Extract the (x, y) coordinate from the center of the cell holding the provided text.  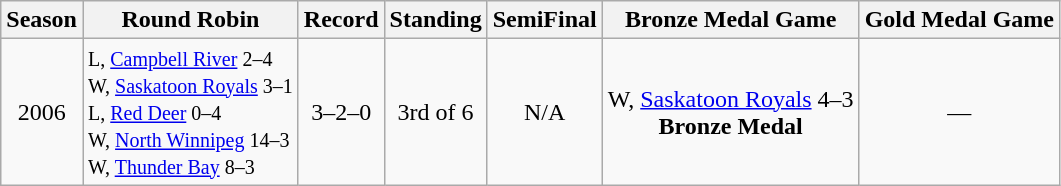
SemiFinal (544, 20)
Record (341, 20)
N/A (544, 112)
Standing (436, 20)
Gold Medal Game (959, 20)
— (959, 112)
Season (42, 20)
2006 (42, 112)
Round Robin (190, 20)
L, Campbell River 2–4W, Saskatoon Royals 3–1L, Red Deer 0–4W, North Winnipeg 14–3W, Thunder Bay 8–3 (190, 112)
3rd of 6 (436, 112)
3–2–0 (341, 112)
W, Saskatoon Royals 4–3Bronze Medal (730, 112)
Bronze Medal Game (730, 20)
